Return the (X, Y) coordinate for the center point of the cell that contains the specified text.  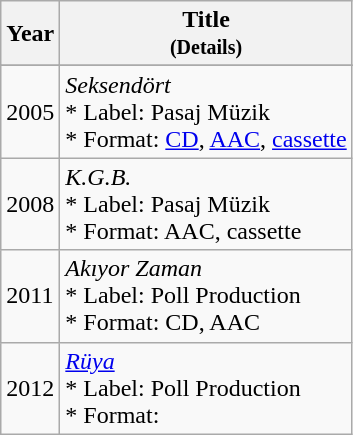
2011 (30, 296)
2005 (30, 112)
Seksendört* Label: Pasaj Müzik* Format: CD, AAC, cassette (206, 112)
Akıyor Zaman* Label: Poll Production* Format: CD, AAC (206, 296)
K.G.B.* Label: Pasaj Müzik* Format: AAC, cassette (206, 204)
Year (30, 34)
Title(Details) (206, 34)
2008 (30, 204)
2012 (30, 388)
Rüya* Label: Poll Production* Format: (206, 388)
